Detect which cell encompasses the target text, then output its (x, y) center coordinate. 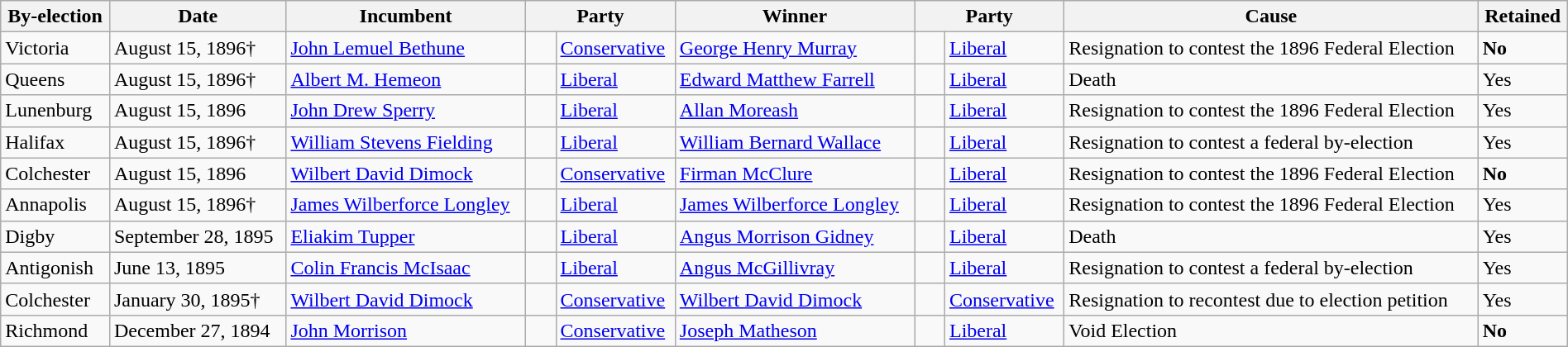
Allan Moreash (794, 111)
Digby (55, 236)
John Lemuel Bethune (405, 48)
William Bernard Wallace (794, 142)
January 30, 1895† (197, 299)
Lunenburg (55, 111)
Retained (1523, 17)
Victoria (55, 48)
Albert M. Hemeon (405, 79)
Halifax (55, 142)
William Stevens Fielding (405, 142)
John Drew Sperry (405, 111)
Richmond (55, 330)
Annapolis (55, 205)
By-election (55, 17)
December 27, 1894 (197, 330)
Incumbent (405, 17)
Angus Morrison Gidney (794, 236)
Winner (794, 17)
Eliakim Tupper (405, 236)
Firman McClure (794, 173)
John Morrison (405, 330)
Queens (55, 79)
Antigonish (55, 268)
June 13, 1895 (197, 268)
Void Election (1271, 330)
Edward Matthew Farrell (794, 79)
Joseph Matheson (794, 330)
George Henry Murray (794, 48)
Date (197, 17)
September 28, 1895 (197, 236)
Cause (1271, 17)
Angus McGillivray (794, 268)
Colin Francis McIsaac (405, 268)
Resignation to recontest due to election petition (1271, 299)
